Provide the [x, y] coordinate of the cell's center where the given text is located.  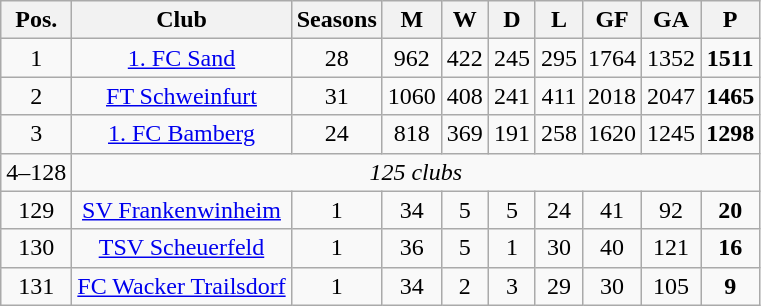
1764 [612, 58]
125 clubs [416, 172]
4–128 [36, 172]
16 [730, 248]
369 [464, 134]
131 [36, 286]
Club [182, 20]
2047 [672, 96]
GA [672, 20]
295 [558, 58]
105 [672, 286]
818 [412, 134]
422 [464, 58]
D [512, 20]
41 [612, 210]
40 [612, 248]
245 [512, 58]
1465 [730, 96]
1. FC Bamberg [182, 134]
258 [558, 134]
129 [36, 210]
1352 [672, 58]
W [464, 20]
20 [730, 210]
FT Schweinfurt [182, 96]
411 [558, 96]
Pos. [36, 20]
1298 [730, 134]
130 [36, 248]
29 [558, 286]
191 [512, 134]
36 [412, 248]
1060 [412, 96]
31 [336, 96]
408 [464, 96]
P [730, 20]
962 [412, 58]
TSV Scheuerfeld [182, 248]
92 [672, 210]
28 [336, 58]
121 [672, 248]
9 [730, 286]
1620 [612, 134]
Seasons [336, 20]
2018 [612, 96]
GF [612, 20]
FC Wacker Trailsdorf [182, 286]
1245 [672, 134]
L [558, 20]
SV Frankenwinheim [182, 210]
M [412, 20]
1511 [730, 58]
1. FC Sand [182, 58]
241 [512, 96]
